Return the [X, Y] coordinate for the center point of the cell that contains the specified text.  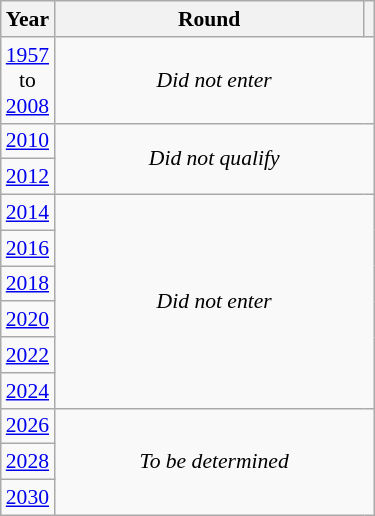
2024 [28, 391]
2020 [28, 320]
Round [209, 19]
2026 [28, 426]
2014 [28, 213]
2028 [28, 462]
Did not qualify [214, 158]
2018 [28, 284]
2030 [28, 498]
1957to2008 [28, 80]
2016 [28, 248]
To be determined [214, 462]
2010 [28, 141]
2012 [28, 177]
Year [28, 19]
2022 [28, 355]
